Find where the given text appears and provide that cell's center as (X, Y) coordinate. 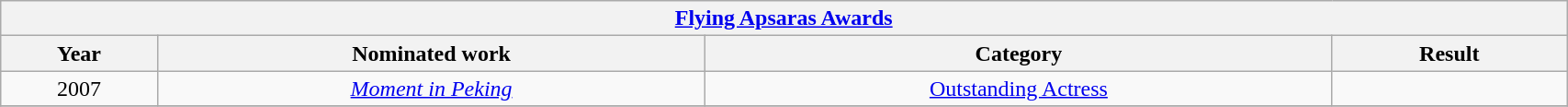
Moment in Peking (432, 89)
Flying Apsaras Awards (784, 18)
Category (1019, 53)
Nominated work (432, 53)
Outstanding Actress (1019, 89)
2007 (79, 89)
Year (79, 53)
Result (1450, 53)
